Extract the [x, y] coordinate from the center of the cell holding the provided text.  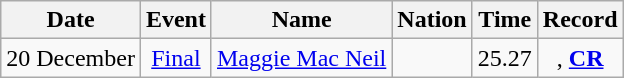
Time [504, 20]
Maggie Mac Neil [301, 58]
20 December [71, 58]
, CR [580, 58]
25.27 [504, 58]
Record [580, 20]
Event [176, 20]
Date [71, 20]
Name [301, 20]
Final [176, 58]
Nation [432, 20]
